Capture the cell that displays the provided text and extract its [x, y] central coordinate. 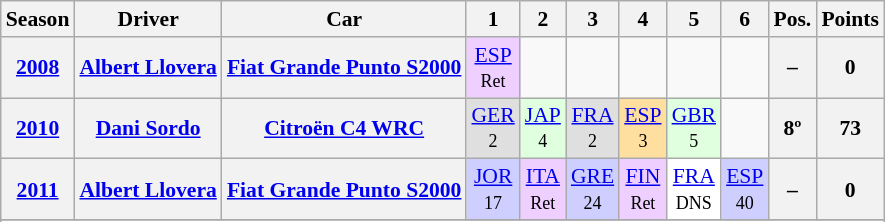
3 [592, 19]
2010 [38, 128]
5 [694, 19]
GBR5 [694, 128]
Dani Sordo [148, 128]
ESPRet [492, 68]
2 [543, 19]
FRA2 [592, 128]
Citroën C4 WRC [344, 128]
2011 [38, 190]
ESP40 [744, 190]
Car [344, 19]
8º [792, 128]
Driver [148, 19]
6 [744, 19]
1 [492, 19]
JOR17 [492, 190]
GRE24 [592, 190]
ESP3 [642, 128]
FINRet [642, 190]
73 [850, 128]
FRADNS [694, 190]
ITARet [543, 190]
GER2 [492, 128]
Pos. [792, 19]
2008 [38, 68]
Season [38, 19]
Points [850, 19]
4 [642, 19]
JAP4 [543, 128]
